Determine the [X, Y] coordinate at the center of the cell enclosing the given text.  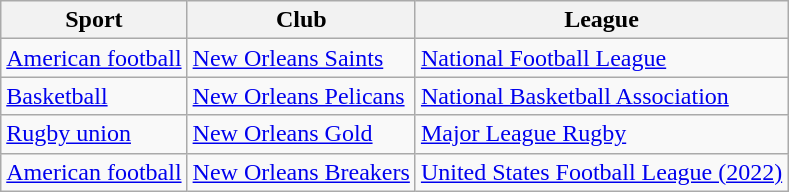
League [601, 20]
National Football League [601, 58]
New Orleans Breakers [301, 172]
New Orleans Saints [301, 58]
Sport [94, 20]
Rugby union [94, 134]
United States Football League (2022) [601, 172]
Major League Rugby [601, 134]
National Basketball Association [601, 96]
New Orleans Pelicans [301, 96]
Basketball [94, 96]
Club [301, 20]
New Orleans Gold [301, 134]
